Determine the [x, y] coordinate at the center of the cell enclosing the given text.  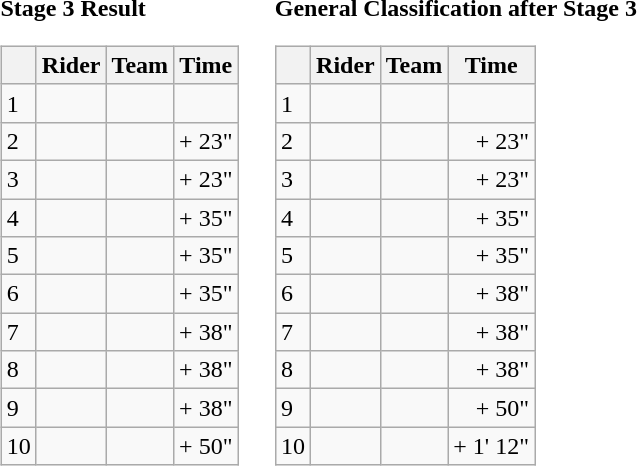
+ 1' 12" [492, 446]
